From the cell containing the given text, extract its center point as (x, y) coordinate. 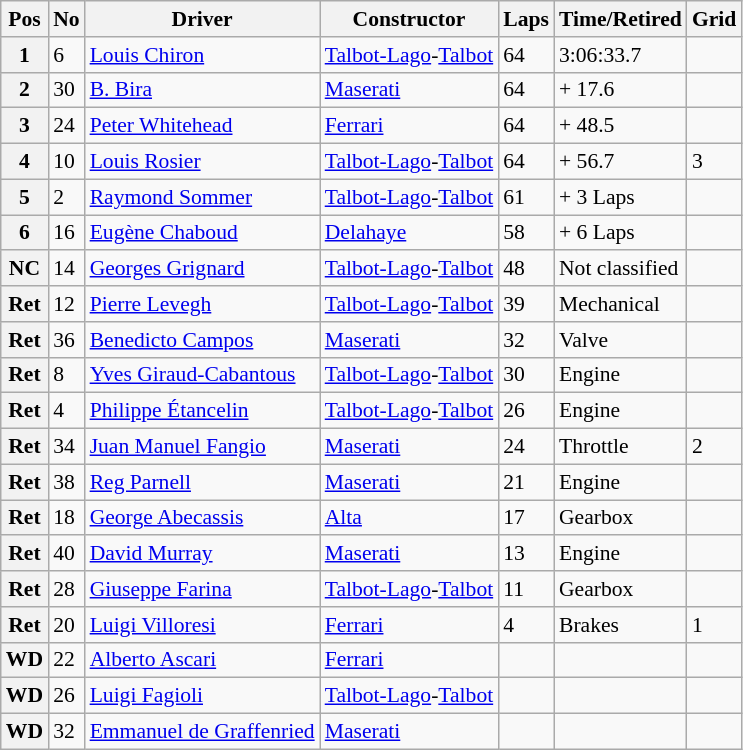
B. Bira (202, 90)
Luigi Fagioli (202, 696)
Georges Grignard (202, 269)
George Abecassis (202, 518)
61 (526, 197)
34 (66, 447)
Reg Parnell (202, 482)
13 (526, 554)
40 (66, 554)
+ 17.6 (620, 90)
Peter Whitehead (202, 126)
28 (66, 589)
Luigi Villoresi (202, 625)
21 (526, 482)
Pos (24, 19)
Grid (714, 19)
17 (526, 518)
36 (66, 340)
Eugène Chaboud (202, 233)
10 (66, 162)
No (66, 19)
Mechanical (620, 304)
Time/Retired (620, 19)
+ 3 Laps (620, 197)
12 (66, 304)
Giuseppe Farina (202, 589)
Valve (620, 340)
3:06:33.7 (620, 55)
22 (66, 660)
Throttle (620, 447)
Delahaye (410, 233)
14 (66, 269)
Philippe Étancelin (202, 411)
+ 56.7 (620, 162)
5 (24, 197)
39 (526, 304)
+ 6 Laps (620, 233)
Alberto Ascari (202, 660)
11 (526, 589)
58 (526, 233)
20 (66, 625)
48 (526, 269)
Louis Rosier (202, 162)
Emmanuel de Graffenried (202, 732)
38 (66, 482)
18 (66, 518)
Alta (410, 518)
Raymond Sommer (202, 197)
Constructor (410, 19)
Laps (526, 19)
Louis Chiron (202, 55)
Juan Manuel Fangio (202, 447)
8 (66, 375)
16 (66, 233)
Pierre Levegh (202, 304)
Yves Giraud-Cabantous (202, 375)
+ 48.5 (620, 126)
Not classified (620, 269)
David Murray (202, 554)
Benedicto Campos (202, 340)
Brakes (620, 625)
NC (24, 269)
Driver (202, 19)
